From the cell containing the given text, extract its center point as (X, Y) coordinate. 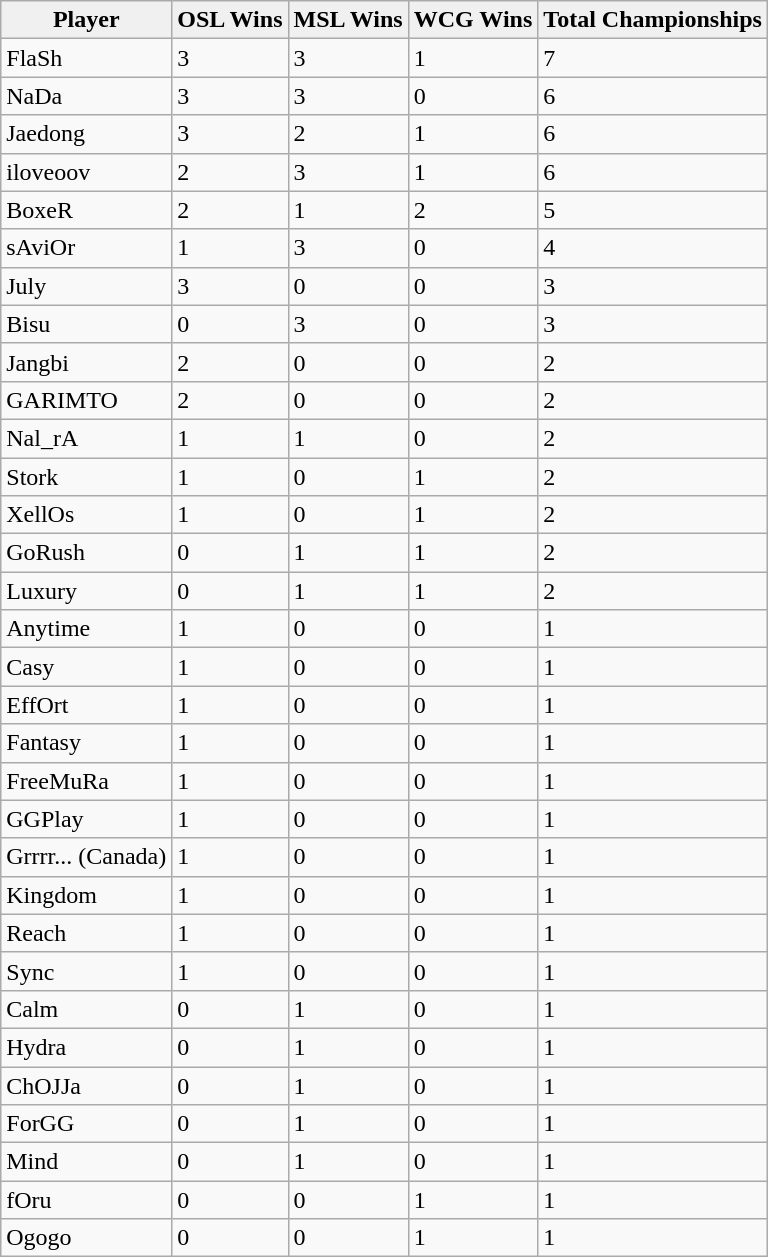
FlaSh (86, 58)
Calm (86, 1009)
MSL Wins (348, 20)
BoxeR (86, 210)
Jaedong (86, 134)
Stork (86, 477)
Mind (86, 1162)
Player (86, 20)
7 (653, 58)
sAviOr (86, 248)
ChOJJa (86, 1085)
Sync (86, 971)
NaDa (86, 96)
Kingdom (86, 895)
Casy (86, 667)
Hydra (86, 1047)
WCG Wins (473, 20)
iloveoov (86, 172)
Bisu (86, 324)
Nal_rA (86, 438)
5 (653, 210)
EffOrt (86, 705)
Anytime (86, 629)
OSL Wins (230, 20)
GARIMTO (86, 400)
Reach (86, 933)
fOru (86, 1200)
GGPlay (86, 819)
Luxury (86, 591)
GoRush (86, 553)
XellOs (86, 515)
4 (653, 248)
FreeMuRa (86, 781)
Ogogo (86, 1238)
July (86, 286)
Fantasy (86, 743)
Jangbi (86, 362)
ForGG (86, 1124)
Total Championships (653, 20)
Grrrr... (Canada) (86, 857)
